Provide the (X, Y) coordinate of the cell's center where the given text is located.  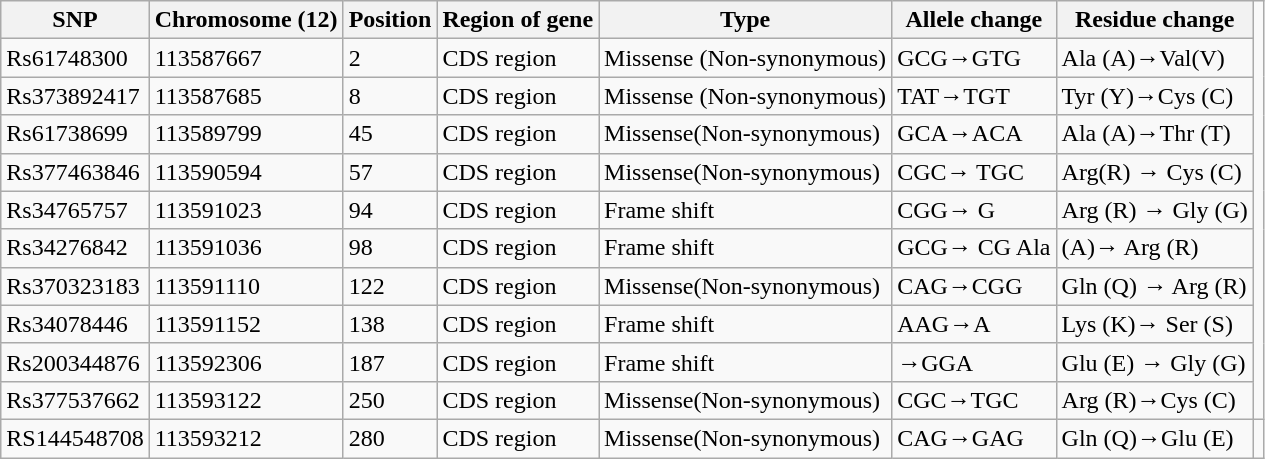
113591036 (246, 248)
98 (390, 248)
113587667 (246, 58)
113591110 (246, 286)
Arg (R) → Gly (G) (1154, 210)
113590594 (246, 172)
(A)→ Arg (R) (1154, 248)
187 (390, 362)
Rs61748300 (75, 58)
113593212 (246, 438)
Tyr (Y)→Cys (C) (1154, 96)
94 (390, 210)
CGC→ TGC (974, 172)
CGG→ G (974, 210)
8 (390, 96)
CGC→TGC (974, 400)
113587685 (246, 96)
GCA→ACA (974, 134)
CAG→CGG (974, 286)
Rs377463846 (75, 172)
Arg(R) → Cys (C) (1154, 172)
122 (390, 286)
AAG→A (974, 324)
Region of gene (518, 20)
Rs34276842 (75, 248)
Residue change (1154, 20)
Chromosome (12) (246, 20)
113593122 (246, 400)
Rs61738699 (75, 134)
SNP (75, 20)
Rs34078446 (75, 324)
113592306 (246, 362)
250 (390, 400)
Rs200344876 (75, 362)
Gln (Q) → Arg (R) (1154, 286)
Ala (A)→Thr (T) (1154, 134)
280 (390, 438)
Lys (K)→ Ser (S) (1154, 324)
RS144548708 (75, 438)
2 (390, 58)
GCG→ CG Ala (974, 248)
113589799 (246, 134)
Allele change (974, 20)
Position (390, 20)
Arg (R)→Cys (C) (1154, 400)
TAT→TGT (974, 96)
GCG→GTG (974, 58)
CAG→GAG (974, 438)
Glu (E) → Gly (G) (1154, 362)
113591152 (246, 324)
113591023 (246, 210)
Type (746, 20)
Rs377537662 (75, 400)
Rs373892417 (75, 96)
57 (390, 172)
→GGA (974, 362)
138 (390, 324)
Gln (Q)→Glu (E) (1154, 438)
Ala (A)→Val(V) (1154, 58)
Rs370323183 (75, 286)
Rs34765757 (75, 210)
45 (390, 134)
